Scan for the cell matching the given text and deliver its [X, Y] coordinate at center. 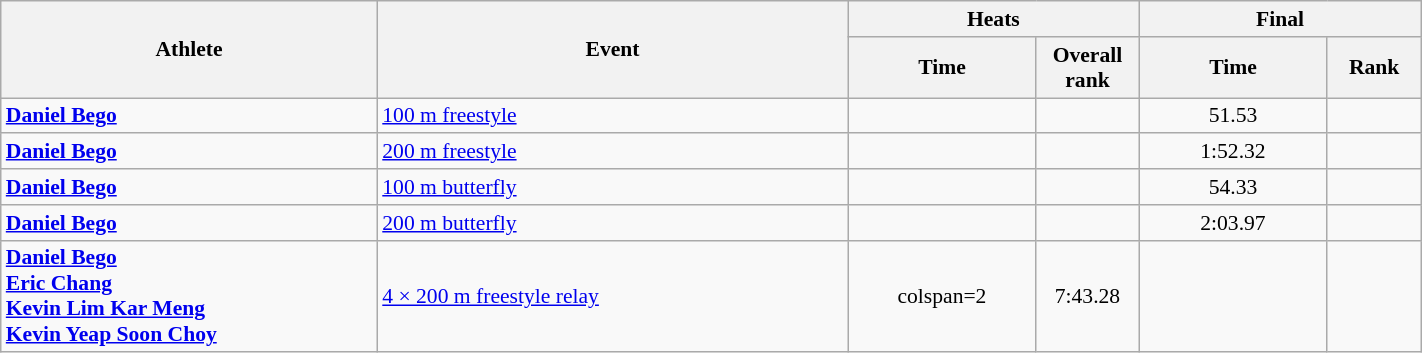
100 m freestyle [612, 116]
colspan=2 [942, 296]
Heats [994, 19]
51.53 [1233, 116]
1:52.32 [1233, 152]
2:03.97 [1233, 223]
Athlete [189, 50]
200 m butterfly [612, 223]
100 m butterfly [612, 187]
200 m freestyle [612, 152]
Daniel BegoEric ChangKevin Lim Kar MengKevin Yeap Soon Choy [189, 296]
Rank [1374, 68]
7:43.28 [1088, 296]
Event [612, 50]
Overall rank [1088, 68]
Final [1280, 19]
4 × 200 m freestyle relay [612, 296]
54.33 [1233, 187]
